Detect which cell encompasses the target text, then output its (x, y) center coordinate. 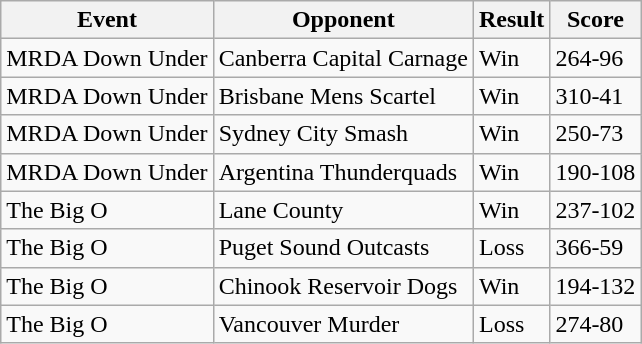
Opponent (343, 20)
Sydney City Smash (343, 134)
310-41 (596, 96)
194-132 (596, 286)
Score (596, 20)
366-59 (596, 248)
Brisbane Mens Scartel (343, 96)
Chinook Reservoir Dogs (343, 286)
274-80 (596, 324)
Argentina Thunderquads (343, 172)
237-102 (596, 210)
250-73 (596, 134)
264-96 (596, 58)
Canberra Capital Carnage (343, 58)
Vancouver Murder (343, 324)
Result (511, 20)
190-108 (596, 172)
Event (107, 20)
Puget Sound Outcasts (343, 248)
Lane County (343, 210)
